Locate the cell with the specified text and output its [X, Y] center coordinate. 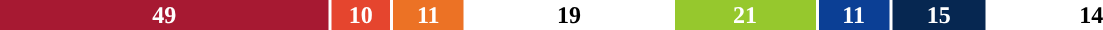
21 [746, 15]
19 [568, 15]
10 [360, 15]
49 [164, 15]
15 [939, 15]
